Output the [X, Y] coordinate of the center of the cell containing the given text.  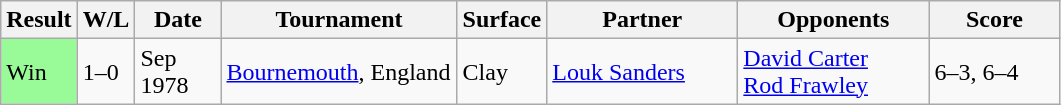
6–3, 6–4 [994, 72]
Result [39, 20]
Opponents [834, 20]
Surface [502, 20]
1–0 [106, 72]
Win [39, 72]
David Carter Rod Frawley [834, 72]
Tournament [339, 20]
Clay [502, 72]
Sep 1978 [178, 72]
Partner [642, 20]
Louk Sanders [642, 72]
Bournemouth, England [339, 72]
Date [178, 20]
Score [994, 20]
W/L [106, 20]
